Determine the (x, y) coordinate at the center of the cell enclosing the given text.  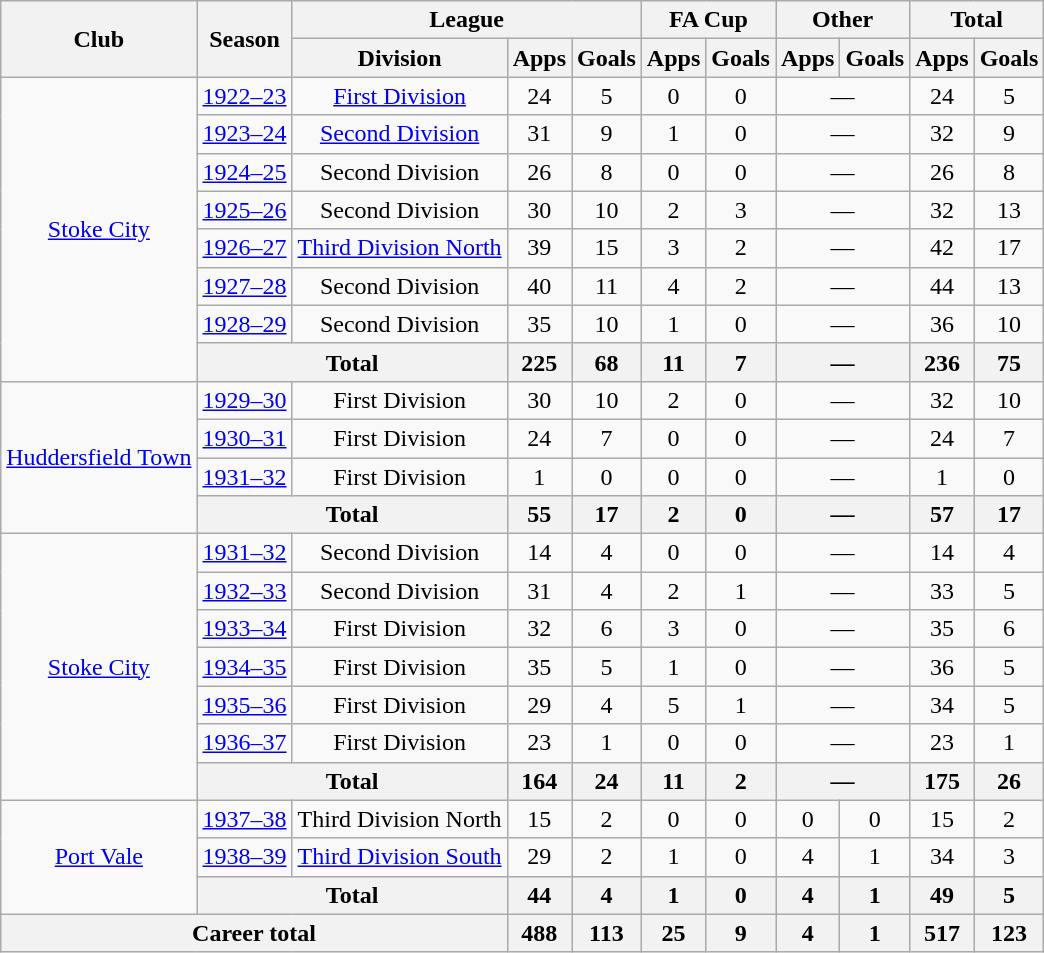
488 (539, 933)
1937–38 (244, 819)
Division (400, 58)
1935–36 (244, 705)
Other (843, 20)
1938–39 (244, 857)
42 (942, 248)
33 (942, 591)
55 (539, 515)
123 (1009, 933)
Third Division South (400, 857)
Huddersfield Town (99, 457)
517 (942, 933)
1925–26 (244, 210)
113 (607, 933)
1922–23 (244, 96)
1929–30 (244, 400)
1926–27 (244, 248)
25 (673, 933)
1923–24 (244, 134)
49 (942, 895)
1934–35 (244, 667)
40 (539, 286)
1936–37 (244, 743)
Port Vale (99, 857)
Season (244, 39)
1930–31 (244, 438)
75 (1009, 362)
1927–28 (244, 286)
57 (942, 515)
1928–29 (244, 324)
1924–25 (244, 172)
League (466, 20)
164 (539, 781)
1932–33 (244, 591)
1933–34 (244, 629)
236 (942, 362)
Career total (254, 933)
225 (539, 362)
FA Cup (708, 20)
Club (99, 39)
68 (607, 362)
175 (942, 781)
39 (539, 248)
